For the text-containing cell, return its midpoint in (x, y) coordinate format. 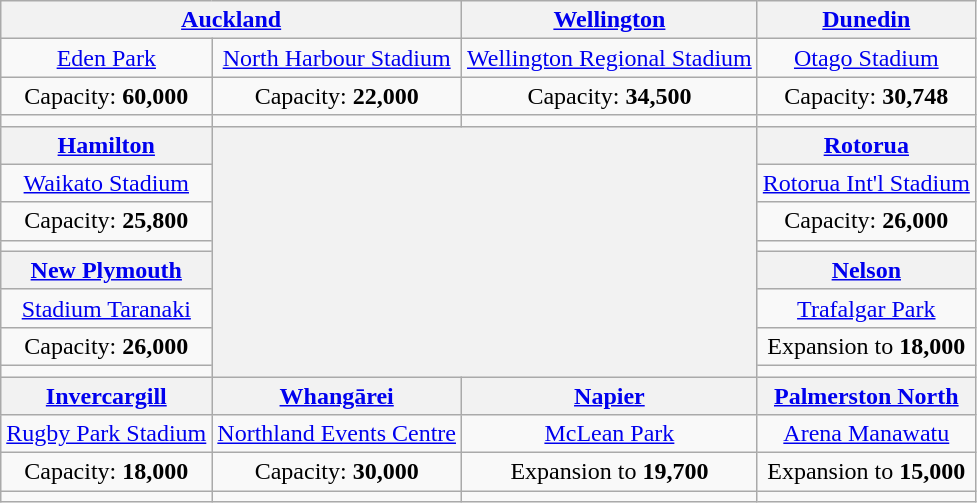
Nelson (866, 270)
Capacity: 30,748 (866, 96)
Invercargill (106, 395)
Expansion to 15,000 (866, 472)
Waikato Stadium (106, 183)
Capacity: 60,000 (106, 96)
New Plymouth (106, 270)
Capacity: 34,500 (610, 96)
Trafalgar Park (866, 308)
Capacity: 22,000 (337, 96)
Wellington Regional Stadium (610, 58)
Hamilton (106, 145)
Wellington (610, 20)
Stadium Taranaki (106, 308)
Eden Park (106, 58)
Rotorua (866, 145)
Arena Manawatu (866, 434)
Northland Events Centre (337, 434)
McLean Park (610, 434)
Capacity: 25,800 (106, 221)
Otago Stadium (866, 58)
Whangārei (337, 395)
Napier (610, 395)
Palmerston North (866, 395)
Dunedin (866, 20)
Auckland (232, 20)
Expansion to 19,700 (610, 472)
North Harbour Stadium (337, 58)
Rugby Park Stadium (106, 434)
Capacity: 30,000 (337, 472)
Capacity: 18,000 (106, 472)
Rotorua Int'l Stadium (866, 183)
Expansion to 18,000 (866, 346)
